From the cell containing the given text, extract its center point as (x, y) coordinate. 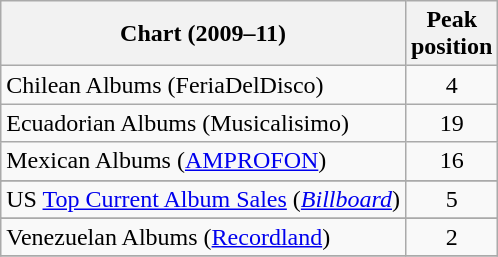
Chilean Albums (FeriaDelDisco) (204, 85)
16 (451, 161)
19 (451, 123)
Venezuelan Albums (Recordland) (204, 237)
2 (451, 237)
Ecuadorian Albums (Musicalisimo) (204, 123)
Chart (2009–11) (204, 34)
5 (451, 199)
Peakposition (451, 34)
Mexican Albums (AMPROFON) (204, 161)
4 (451, 85)
US Top Current Album Sales (Billboard) (204, 199)
